For the text-containing cell, return its midpoint in [x, y] coordinate format. 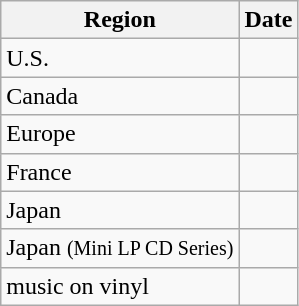
France [120, 172]
Europe [120, 134]
Region [120, 20]
Japan (Mini LP CD Series) [120, 248]
Canada [120, 96]
U.S. [120, 58]
music on vinyl [120, 286]
Date [268, 20]
Japan [120, 210]
